Provide the (X, Y) coordinate of the cell's center where the given text is located.  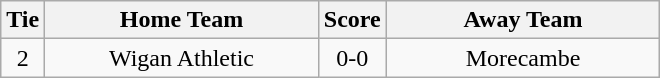
Morecambe (523, 58)
Home Team (182, 20)
2 (23, 58)
Away Team (523, 20)
Score (352, 20)
0-0 (352, 58)
Wigan Athletic (182, 58)
Tie (23, 20)
